Scan for the cell matching the given text and deliver its (X, Y) coordinate at center. 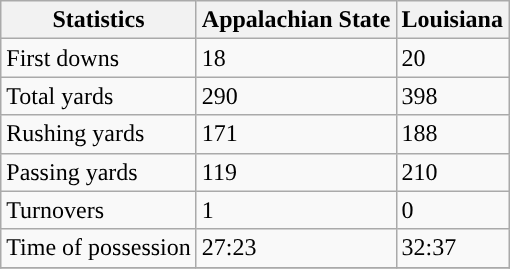
188 (452, 134)
32:37 (452, 248)
Total yards (99, 96)
First downs (99, 58)
119 (296, 172)
Passing yards (99, 172)
0 (452, 210)
18 (296, 58)
Rushing yards (99, 134)
20 (452, 58)
Turnovers (99, 210)
Statistics (99, 20)
27:23 (296, 248)
171 (296, 134)
210 (452, 172)
Louisiana (452, 20)
1 (296, 210)
290 (296, 96)
Time of possession (99, 248)
Appalachian State (296, 20)
398 (452, 96)
